Output the (X, Y) coordinate of the center of the cell containing the given text.  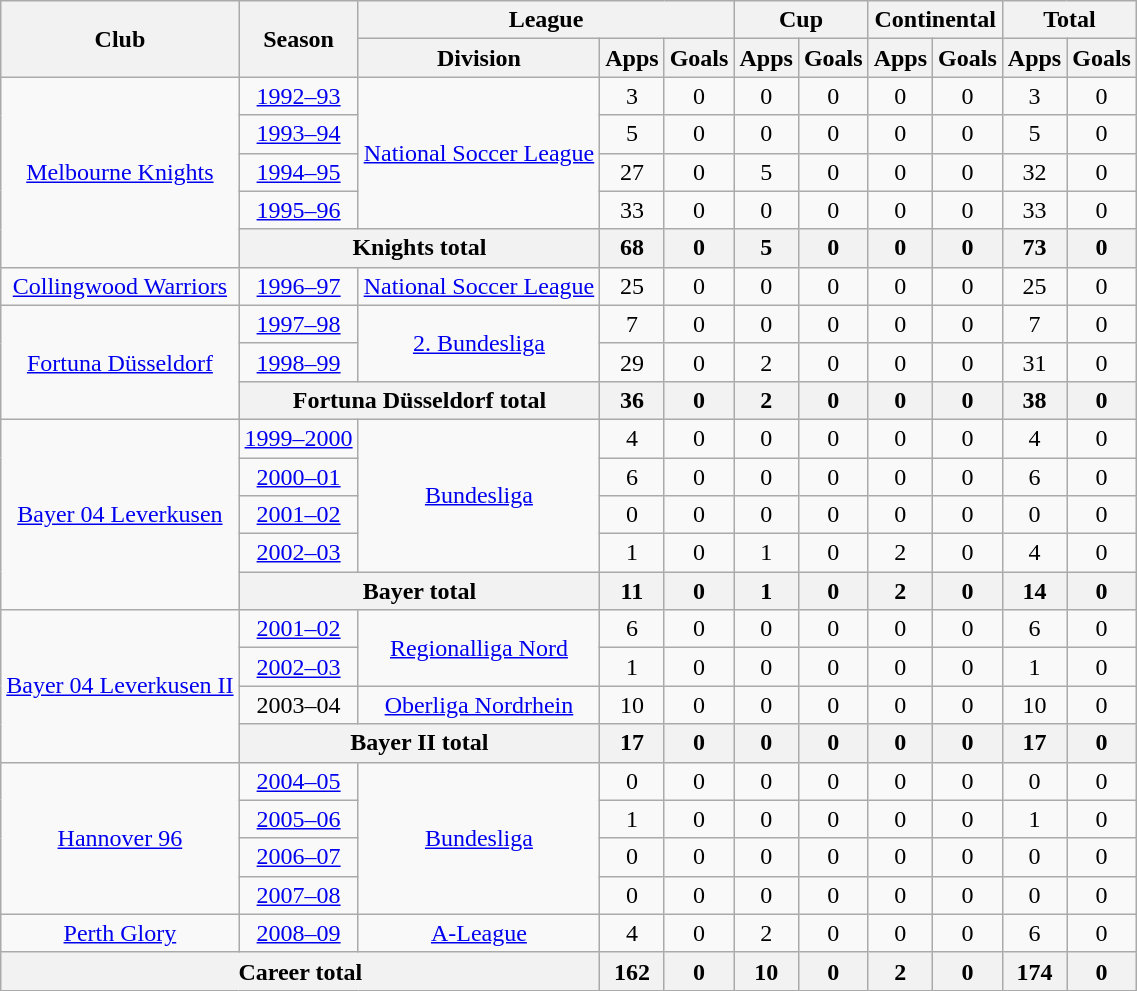
1996–97 (298, 286)
162 (632, 971)
29 (632, 362)
Season (298, 39)
Division (479, 58)
Bayer 04 Leverkusen (120, 514)
1995–96 (298, 210)
2003–04 (298, 705)
2006–07 (298, 857)
Oberliga Nordrhein (479, 705)
Career total (300, 971)
Hannover 96 (120, 838)
Continental (935, 20)
2008–09 (298, 933)
Bayer II total (420, 743)
Cup (801, 20)
Club (120, 39)
1994–95 (298, 172)
Knights total (420, 248)
Total (1069, 20)
32 (1034, 172)
Collingwood Warriors (120, 286)
68 (632, 248)
38 (1034, 400)
11 (632, 591)
Fortuna Düsseldorf (120, 362)
2000–01 (298, 477)
36 (632, 400)
Fortuna Düsseldorf total (420, 400)
2004–05 (298, 781)
1999–2000 (298, 438)
A-League (479, 933)
2005–06 (298, 819)
1992–93 (298, 96)
174 (1034, 971)
73 (1034, 248)
1997–98 (298, 324)
Regionalliga Nord (479, 648)
Bayer total (420, 591)
14 (1034, 591)
31 (1034, 362)
Perth Glory (120, 933)
Melbourne Knights (120, 172)
1993–94 (298, 134)
2. Bundesliga (479, 343)
1998–99 (298, 362)
2007–08 (298, 895)
League (546, 20)
27 (632, 172)
Bayer 04 Leverkusen II (120, 686)
